Detect which cell encompasses the target text, then output its [X, Y] center coordinate. 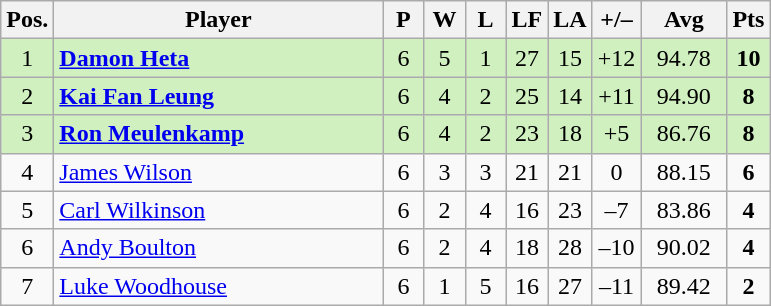
Ron Meulenkamp [218, 134]
+5 [616, 134]
Pts [748, 20]
LA [570, 20]
28 [570, 248]
LF [527, 20]
L [486, 20]
15 [570, 58]
0 [616, 172]
Avg [684, 20]
25 [527, 96]
90.02 [684, 248]
+12 [616, 58]
James Wilson [218, 172]
83.86 [684, 210]
Andy Boulton [218, 248]
Pos. [28, 20]
Carl Wilkinson [218, 210]
Damon Heta [218, 58]
88.15 [684, 172]
–11 [616, 286]
Player [218, 20]
10 [748, 58]
94.90 [684, 96]
86.76 [684, 134]
–10 [616, 248]
89.42 [684, 286]
+/– [616, 20]
+11 [616, 96]
Luke Woodhouse [218, 286]
7 [28, 286]
94.78 [684, 58]
–7 [616, 210]
W [444, 20]
P [404, 20]
Kai Fan Leung [218, 96]
14 [570, 96]
